Determine the (x, y) coordinate at the center of the cell enclosing the given text.  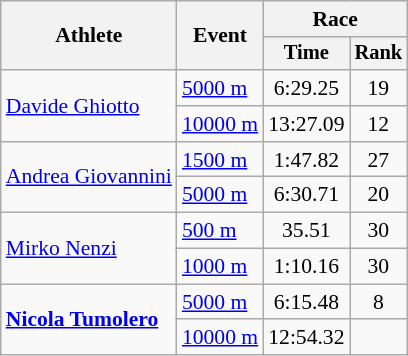
1000 m (220, 267)
Athlete (89, 36)
6:15.48 (306, 302)
8 (379, 302)
Mirko Nenzi (89, 248)
Event (220, 36)
35.51 (306, 231)
Race (335, 19)
Time (306, 54)
12:54.32 (306, 338)
19 (379, 88)
27 (379, 160)
500 m (220, 231)
1:47.82 (306, 160)
Rank (379, 54)
1:10.16 (306, 267)
6:29.25 (306, 88)
Andrea Giovannini (89, 178)
Davide Ghiotto (89, 106)
12 (379, 124)
20 (379, 195)
13:27.09 (306, 124)
Nicola Tumolero (89, 320)
6:30.71 (306, 195)
1500 m (220, 160)
